Determine the [X, Y] coordinate at the center of the cell enclosing the given text.  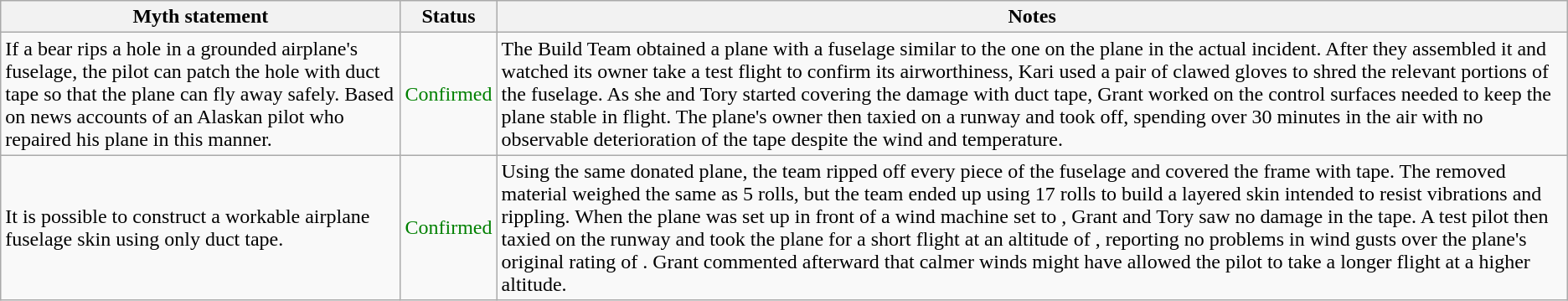
Myth statement [201, 17]
It is possible to construct a workable airplane fuselage skin using only duct tape. [201, 228]
Notes [1032, 17]
Status [449, 17]
